Provide the (x, y) coordinate of the cell's center where the given text is located.  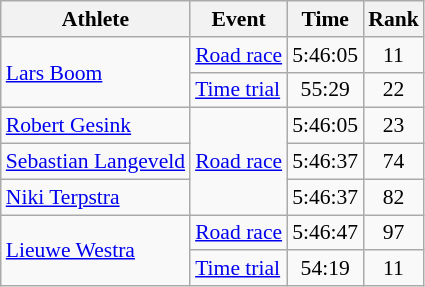
Robert Gesink (96, 126)
74 (394, 162)
Lars Boom (96, 72)
22 (394, 90)
Lieuwe Westra (96, 250)
55:29 (325, 90)
Athlete (96, 19)
5:46:47 (325, 233)
97 (394, 233)
Rank (394, 19)
Sebastian Langeveld (96, 162)
54:19 (325, 269)
Niki Terpstra (96, 197)
82 (394, 197)
Event (238, 19)
23 (394, 126)
Time (325, 19)
